Output the (x, y) coordinate of the center of the cell containing the given text.  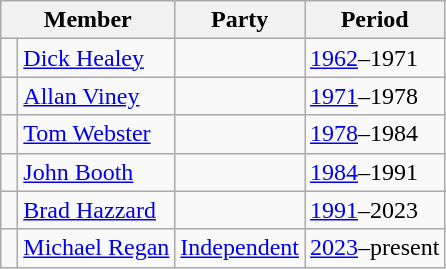
Period (374, 20)
1978–1984 (374, 134)
John Booth (96, 172)
Allan Viney (96, 96)
Member (88, 20)
Dick Healey (96, 58)
1971–1978 (374, 96)
2023–present (374, 248)
Michael Regan (96, 248)
1962–1971 (374, 58)
Party (240, 20)
Tom Webster (96, 134)
1984–1991 (374, 172)
1991–2023 (374, 210)
Independent (240, 248)
Brad Hazzard (96, 210)
